Provide the [x, y] coordinate of the cell's center where the given text is located.  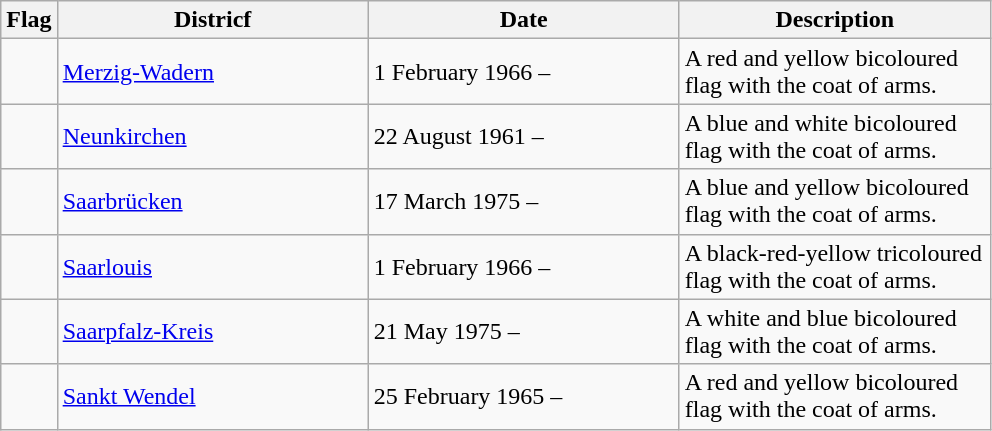
Description [834, 20]
Neunkirchen [212, 136]
Districf [212, 20]
17 March 1975 – [524, 202]
21 May 1975 – [524, 332]
Saarbrücken [212, 202]
A white and blue bicoloured flag with the coat of arms. [834, 332]
Flag [29, 20]
A blue and white bicoloured flag with the coat of arms. [834, 136]
Sankt Wendel [212, 396]
Saarpfalz-Kreis [212, 332]
22 August 1961 – [524, 136]
A blue and yellow bicoloured flag with the coat of arms. [834, 202]
Saarlouis [212, 266]
Merzig-Wadern [212, 72]
Date [524, 20]
25 February 1965 – [524, 396]
A black-red-yellow tricoloured flag with the coat of arms. [834, 266]
